Capture the cell that displays the provided text and extract its (X, Y) central coordinate. 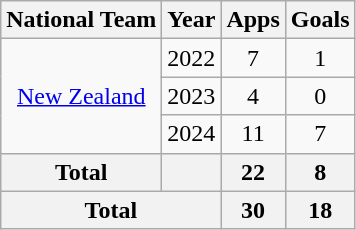
2023 (192, 96)
Apps (253, 20)
1 (320, 58)
Goals (320, 20)
2022 (192, 58)
18 (320, 210)
22 (253, 172)
National Team (82, 20)
New Zealand (82, 96)
4 (253, 96)
30 (253, 210)
8 (320, 172)
2024 (192, 134)
Year (192, 20)
11 (253, 134)
0 (320, 96)
